Extract the [X, Y] coordinate from the center of the cell holding the provided text.  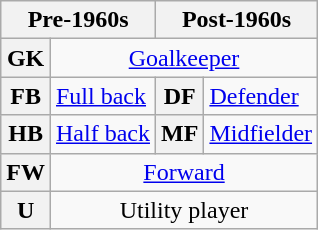
Defender [261, 96]
GK [26, 58]
FW [26, 172]
HB [26, 134]
DF [180, 96]
Full back [102, 96]
Forward [184, 172]
Half back [102, 134]
Pre-1960s [78, 20]
FB [26, 96]
Goalkeeper [184, 58]
MF [180, 134]
Utility player [184, 210]
Post-1960s [237, 20]
Midfielder [261, 134]
U [26, 210]
